Return the [x, y] coordinate for the center point of the cell that contains the specified text.  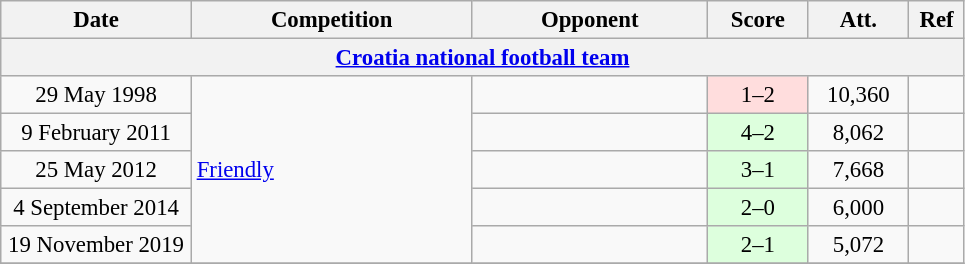
4 September 2014 [96, 208]
3–1 [758, 170]
10,360 [858, 95]
25 May 2012 [96, 170]
Friendly [332, 170]
Att. [858, 20]
2–1 [758, 245]
5,072 [858, 245]
6,000 [858, 208]
Score [758, 20]
Croatia national football team [483, 58]
2–0 [758, 208]
Date [96, 20]
1–2 [758, 95]
7,668 [858, 170]
9 February 2011 [96, 133]
Competition [332, 20]
8,062 [858, 133]
Opponent [590, 20]
Ref [937, 20]
4–2 [758, 133]
29 May 1998 [96, 95]
19 November 2019 [96, 245]
